Locate the cell with the specified text and output its (x, y) center coordinate. 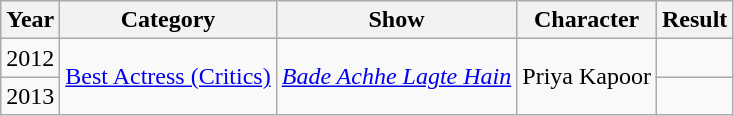
Year (30, 20)
Character (587, 20)
2012 (30, 58)
Category (168, 20)
Show (396, 20)
Bade Achhe Lagte Hain (396, 77)
2013 (30, 96)
Result (694, 20)
Best Actress (Critics) (168, 77)
Priya Kapoor (587, 77)
